Scan for the cell matching the given text and deliver its (x, y) coordinate at center. 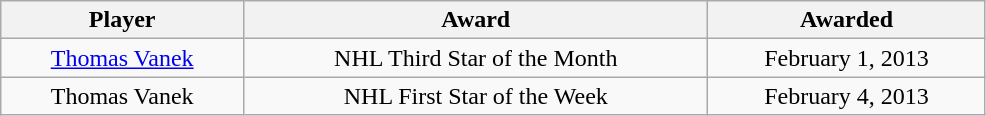
Award (476, 20)
Awarded (846, 20)
February 1, 2013 (846, 58)
NHL Third Star of the Month (476, 58)
Player (122, 20)
February 4, 2013 (846, 96)
NHL First Star of the Week (476, 96)
